Return the [x, y] coordinate for the center point of the cell that contains the specified text.  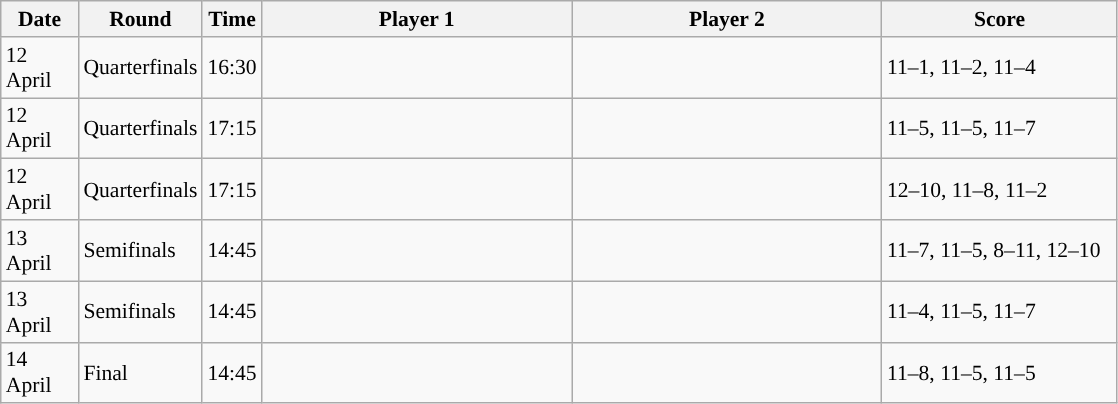
11–8, 11–5, 11–5 [1000, 372]
Final [140, 372]
Player 1 [417, 19]
Date [40, 19]
Time [232, 19]
Score [1000, 19]
11–5, 11–5, 11–7 [1000, 128]
Player 2 [727, 19]
16:30 [232, 68]
11–4, 11–5, 11–7 [1000, 312]
11–7, 11–5, 8–11, 12–10 [1000, 250]
Round [140, 19]
11–1, 11–2, 11–4 [1000, 68]
12–10, 11–8, 11–2 [1000, 190]
14 April [40, 372]
